Search for the cell housing the specified text and yield its (x, y) center coordinate. 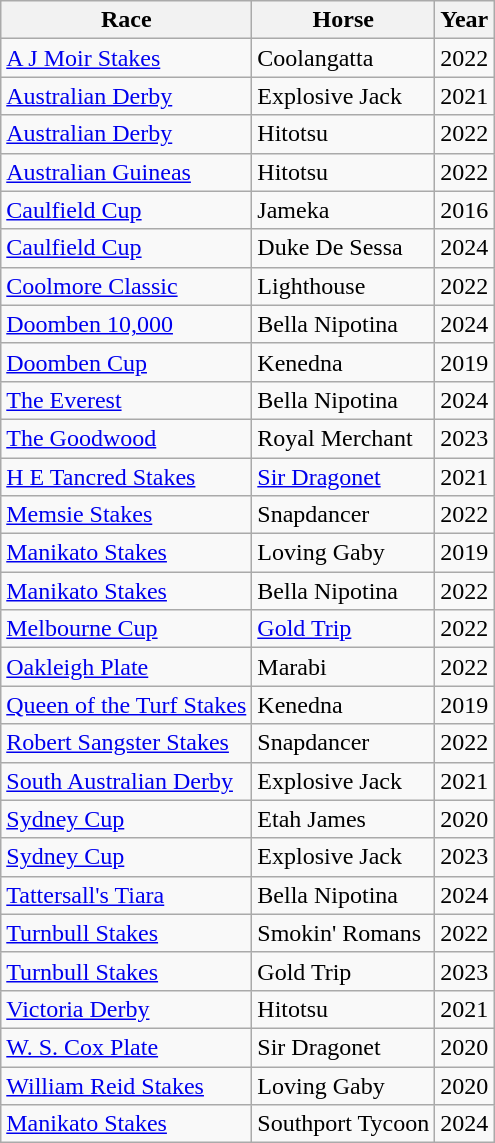
Australian Guineas (126, 172)
Oakleigh Plate (126, 667)
Queen of the Turf Stakes (126, 705)
Memsie Stakes (126, 515)
Coolmore Classic (126, 286)
Royal Merchant (344, 438)
Lighthouse (344, 286)
Doomben 10,000 (126, 324)
Marabi (344, 667)
South Australian Derby (126, 781)
Race (126, 20)
W. S. Cox Plate (126, 1047)
The Goodwood (126, 438)
Etah James (344, 819)
Smokin' Romans (344, 933)
Robert Sangster Stakes (126, 743)
Duke De Sessa (344, 248)
2016 (464, 210)
The Everest (126, 400)
Horse (344, 20)
Jameka (344, 210)
Year (464, 20)
Victoria Derby (126, 1009)
A J Moir Stakes (126, 58)
William Reid Stakes (126, 1085)
H E Tancred Stakes (126, 477)
Tattersall's Tiara (126, 895)
Southport Tycoon (344, 1124)
Doomben Cup (126, 362)
Melbourne Cup (126, 629)
Coolangatta (344, 58)
